Find where the given text appears and provide that cell's center as [x, y] coordinate. 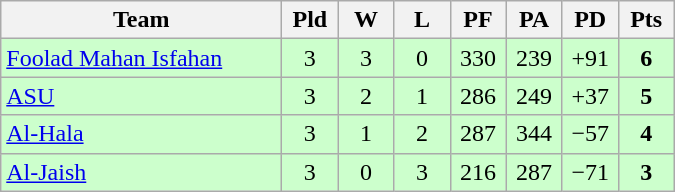
239 [534, 58]
−57 [590, 134]
216 [478, 172]
Al-Hala [142, 134]
+37 [590, 96]
344 [534, 134]
Al-Jaish [142, 172]
PD [590, 20]
Pts [646, 20]
+91 [590, 58]
Team [142, 20]
W [366, 20]
PF [478, 20]
Pld [310, 20]
5 [646, 96]
6 [646, 58]
ASU [142, 96]
330 [478, 58]
286 [478, 96]
L [422, 20]
249 [534, 96]
PA [534, 20]
4 [646, 134]
Foolad Mahan Isfahan [142, 58]
−71 [590, 172]
